Search for the cell housing the specified text and yield its (x, y) center coordinate. 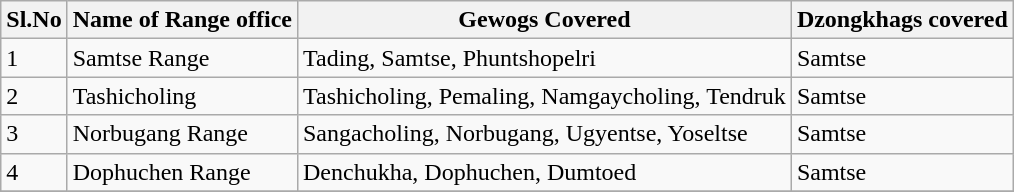
Tashicholing, Pemaling, Namgaycholing, Tendruk (544, 96)
Tashicholing (182, 96)
Denchukha, Dophuchen, Dumtoed (544, 172)
Samtse Range (182, 58)
Tading, Samtse, Phuntshopelri (544, 58)
3 (34, 134)
2 (34, 96)
4 (34, 172)
Gewogs Covered (544, 20)
Dophuchen Range (182, 172)
Sangacholing, Norbugang, Ugyentse, Yoseltse (544, 134)
Norbugang Range (182, 134)
Name of Range office (182, 20)
Dzongkhags covered (902, 20)
1 (34, 58)
Sl.No (34, 20)
